Provide the [x, y] coordinate of the cell's center where the given text is located.  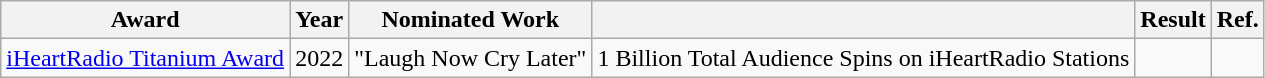
Ref. [1238, 20]
2022 [320, 58]
Award [146, 20]
1 Billion Total Audience Spins on iHeartRadio Stations [864, 58]
iHeartRadio Titanium Award [146, 58]
Result [1173, 20]
Nominated Work [470, 20]
"Laugh Now Cry Later" [470, 58]
Year [320, 20]
